Detect which cell encompasses the target text, then output its (X, Y) center coordinate. 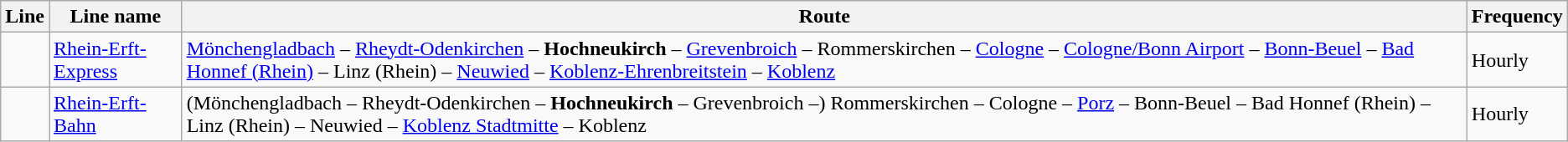
Route (824, 17)
Rhein-Erft-Bahn (116, 114)
Rhein-Erft-Express (116, 60)
Frequency (1517, 17)
Line (25, 17)
Line name (116, 17)
